Return (x, y) of the center of cell containing provided text 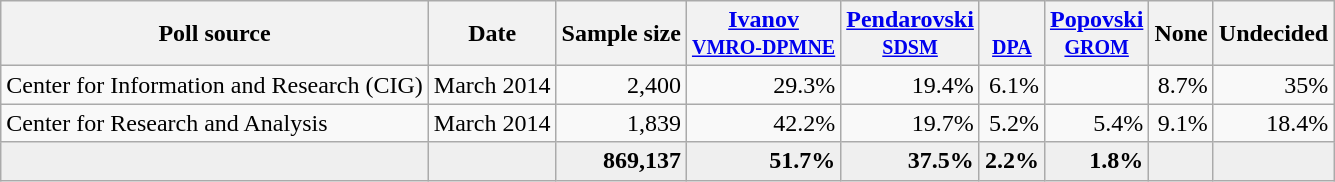
Poll source (215, 34)
42.2% (763, 123)
Undecided (1273, 34)
19.4% (910, 85)
9.1% (1181, 123)
Center for Information and Research (CIG) (215, 85)
Date (492, 34)
PopovskiGROM (1096, 34)
2,400 (621, 85)
29.3% (763, 85)
5.2% (1012, 123)
None (1181, 34)
8.7% (1181, 85)
869,137 (621, 161)
5.4% (1096, 123)
1.8% (1096, 161)
2.2% (1012, 161)
19.7% (910, 123)
37.5% (910, 161)
DPA (1012, 34)
51.7% (763, 161)
6.1% (1012, 85)
IvanovVMRO-DPMNE (763, 34)
Sample size (621, 34)
PendarovskiSDSM (910, 34)
1,839 (621, 123)
35% (1273, 85)
18.4% (1273, 123)
Center for Research and Analysis (215, 123)
